Extract the (x, y) coordinate from the center of the cell holding the provided text.  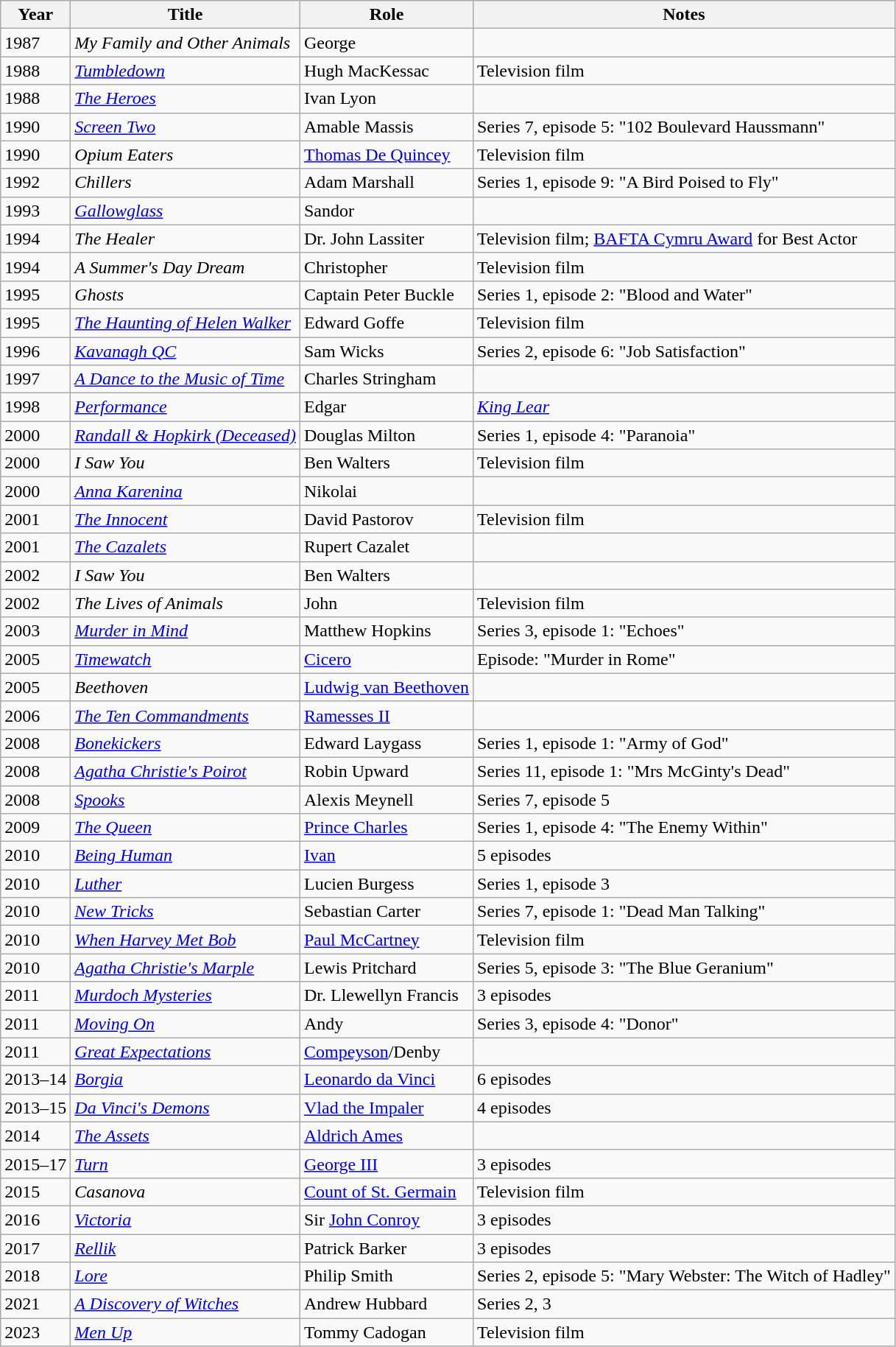
Hugh MacKessac (386, 71)
Sebastian Carter (386, 912)
Philip Smith (386, 1276)
1998 (35, 407)
Spooks (186, 799)
Series 7, episode 1: "Dead Man Talking" (683, 912)
Casanova (186, 1192)
2009 (35, 828)
Victoria (186, 1220)
Lewis Pritchard (386, 968)
Nikolai (386, 491)
Series 5, episode 3: "The Blue Geranium" (683, 968)
2016 (35, 1220)
Performance (186, 407)
Christopher (386, 267)
The Healer (186, 239)
Beethoven (186, 687)
Aldrich Ames (386, 1136)
Television film; BAFTA Cymru Award for Best Actor (683, 239)
Ivan (386, 856)
Leonardo da Vinci (386, 1080)
Ludwig van Beethoven (386, 687)
2006 (35, 715)
Dr. Llewellyn Francis (386, 996)
Series 1, episode 4: "Paranoia" (683, 435)
Matthew Hopkins (386, 631)
2017 (35, 1248)
Count of St. Germain (386, 1192)
Kavanagh QC (186, 351)
Notes (683, 15)
Series 3, episode 1: "Echoes" (683, 631)
Captain Peter Buckle (386, 295)
Series 1, episode 4: "The Enemy Within" (683, 828)
Series 7, episode 5: "102 Boulevard Haussmann" (683, 127)
Sandor (386, 211)
Men Up (186, 1332)
David Pastorov (386, 519)
2015–17 (35, 1164)
2013–15 (35, 1108)
Tommy Cadogan (386, 1332)
Role (386, 15)
Episode: "Murder in Rome" (683, 659)
A Discovery of Witches (186, 1304)
Edward Laygass (386, 743)
Gallowglass (186, 211)
Lore (186, 1276)
1993 (35, 211)
2023 (35, 1332)
1996 (35, 351)
Opium Eaters (186, 155)
Sir John Conroy (386, 1220)
1997 (35, 379)
Ghosts (186, 295)
Paul McCartney (386, 940)
Series 2, episode 5: "Mary Webster: The Witch of Hadley" (683, 1276)
Tumbledown (186, 71)
2015 (35, 1192)
Series 1, episode 2: "Blood and Water" (683, 295)
A Dance to the Music of Time (186, 379)
George (386, 43)
Patrick Barker (386, 1248)
Turn (186, 1164)
Agatha Christie's Marple (186, 968)
New Tricks (186, 912)
The Ten Commandments (186, 715)
Charles Stringham (386, 379)
Series 1, episode 9: "A Bird Poised to Fly" (683, 183)
John (386, 603)
Vlad the Impaler (386, 1108)
Rellik (186, 1248)
1992 (35, 183)
Murder in Mind (186, 631)
1987 (35, 43)
King Lear (683, 407)
Series 1, episode 3 (683, 884)
George III (386, 1164)
2014 (35, 1136)
Ramesses II (386, 715)
The Queen (186, 828)
Anna Karenina (186, 491)
Series 3, episode 4: "Donor" (683, 1024)
Screen Two (186, 127)
Amable Massis (386, 127)
Year (35, 15)
4 episodes (683, 1108)
Timewatch (186, 659)
Sam Wicks (386, 351)
Douglas Milton (386, 435)
Da Vinci's Demons (186, 1108)
Andy (386, 1024)
Chillers (186, 183)
Lucien Burgess (386, 884)
The Assets (186, 1136)
6 episodes (683, 1080)
Adam Marshall (386, 183)
Randall & Hopkirk (Deceased) (186, 435)
Luther (186, 884)
Rupert Cazalet (386, 547)
Ivan Lyon (386, 99)
Series 1, episode 1: "Army of God" (683, 743)
Title (186, 15)
The Cazalets (186, 547)
The Heroes (186, 99)
Series 2, 3 (683, 1304)
Being Human (186, 856)
Borgia (186, 1080)
5 episodes (683, 856)
Prince Charles (386, 828)
Edgar (386, 407)
Moving On (186, 1024)
The Innocent (186, 519)
Andrew Hubbard (386, 1304)
Series 11, episode 1: "Mrs McGinty's Dead" (683, 771)
Dr. John Lassiter (386, 239)
Thomas De Quincey (386, 155)
Series 7, episode 5 (683, 799)
The Lives of Animals (186, 603)
The Haunting of Helen Walker (186, 323)
A Summer's Day Dream (186, 267)
Edward Goffe (386, 323)
2013–14 (35, 1080)
Compeyson/Denby (386, 1052)
My Family and Other Animals (186, 43)
Series 2, episode 6: "Job Satisfaction" (683, 351)
Murdoch Mysteries (186, 996)
2021 (35, 1304)
Alexis Meynell (386, 799)
2003 (35, 631)
Cicero (386, 659)
Great Expectations (186, 1052)
When Harvey Met Bob (186, 940)
2018 (35, 1276)
Robin Upward (386, 771)
Bonekickers (186, 743)
Agatha Christie's Poirot (186, 771)
